Provide the [x, y] coordinate of the cell's center where the given text is located.  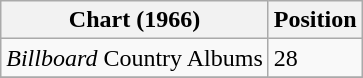
28 [315, 58]
Chart (1966) [135, 20]
Billboard Country Albums [135, 58]
Position [315, 20]
